For the text-containing cell, return its midpoint in (X, Y) coordinate format. 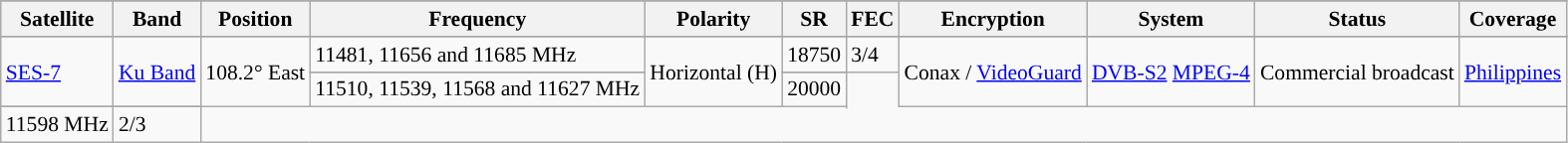
2/3 (157, 125)
Horizontal (H) (713, 71)
Status (1357, 19)
SR (814, 19)
11598 MHz (58, 125)
20000 (814, 89)
3/4 (873, 54)
Philippines (1512, 71)
DVB-S2 MPEG-4 (1172, 71)
11481, 11656 and 11685 MHz (477, 54)
Encryption (993, 19)
Ku Band (157, 71)
System (1172, 19)
Polarity (713, 19)
Band (157, 19)
Position (255, 19)
FEC (873, 19)
108.2° East (255, 71)
18750 (814, 54)
Frequency (477, 19)
Conax / VideoGuard (993, 71)
Satellite (58, 19)
Commercial broadcast (1357, 71)
Coverage (1512, 19)
11510, 11539, 11568 and 11627 MHz (477, 89)
SES-7 (58, 71)
